Detect which cell encompasses the target text, then output its [X, Y] center coordinate. 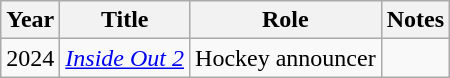
Notes [415, 20]
Role [286, 20]
Year [30, 20]
Hockey announcer [286, 58]
2024 [30, 58]
Title [125, 20]
Inside Out 2 [125, 58]
